Identify which cell holds the provided text, then report its [X, Y] central coordinate. 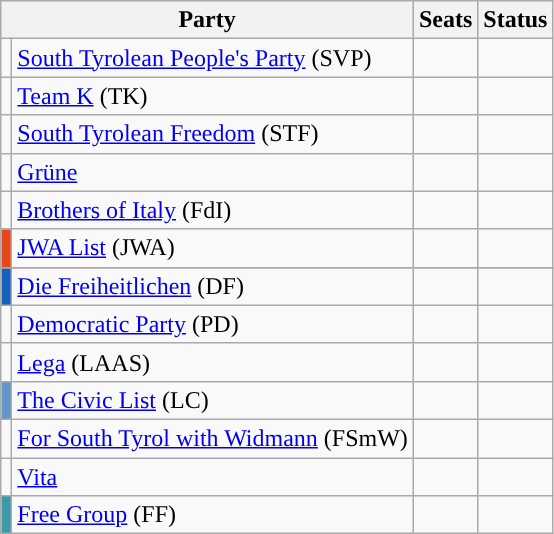
For South Tyrol with Widmann (FSmW) [213, 438]
Team K (TK) [213, 96]
Status [516, 20]
Party [208, 20]
Seats [445, 20]
The Civic List (LC) [213, 400]
South Tyrolean Freedom (STF) [213, 134]
Free Group (FF) [213, 515]
Grüne [213, 172]
Vita [213, 477]
JWA List (JWA) [213, 248]
Lega (LAAS) [213, 362]
Die Freiheitlichen (DF) [213, 286]
Democratic Party (PD) [213, 324]
Brothers of Italy (FdI) [213, 210]
South Tyrolean People's Party (SVP) [213, 58]
